From the cell containing the given text, extract its center point as [x, y] coordinate. 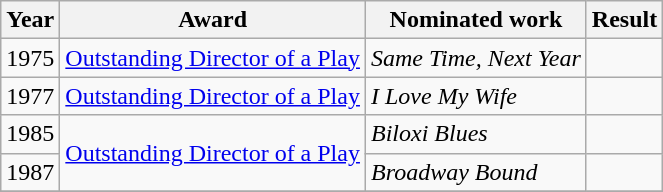
Broadway Bound [476, 172]
Biloxi Blues [476, 134]
Year [30, 20]
1987 [30, 172]
Same Time, Next Year [476, 58]
1977 [30, 96]
1985 [30, 134]
Nominated work [476, 20]
Award [213, 20]
1975 [30, 58]
Result [624, 20]
I Love My Wife [476, 96]
